Pinpoint the cell where the given text exists, returning its (X, Y) midpoint coordinate. 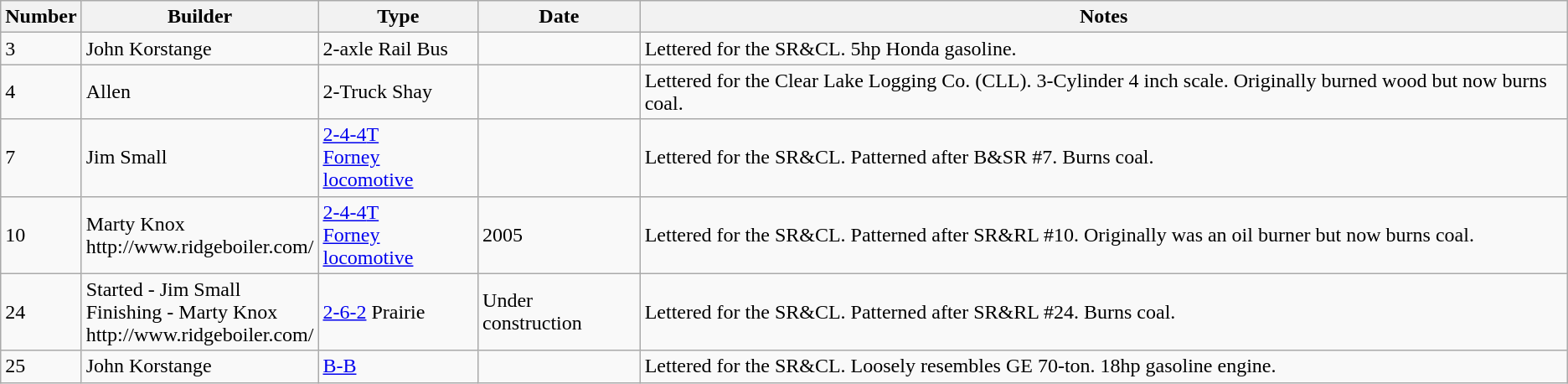
Marty Knoxhttp://www.ridgeboiler.com/ (199, 235)
Date (560, 17)
4 (41, 92)
25 (41, 366)
B-B (399, 366)
Lettered for the SR&CL. Loosely resembles GE 70-ton. 18hp gasoline engine. (1104, 366)
2-6-2 Prairie (399, 312)
Builder (199, 17)
Lettered for the SR&CL. Patterned after B&SR #7. Burns coal. (1104, 158)
Type (399, 17)
3 (41, 49)
Jim Small (199, 158)
Lettered for the SR&CL. Patterned after SR&RL #24. Burns coal. (1104, 312)
2-Truck Shay (399, 92)
Notes (1104, 17)
Allen (199, 92)
7 (41, 158)
Started - Jim SmallFinishing - Marty Knoxhttp://www.ridgeboiler.com/ (199, 312)
24 (41, 312)
2-axle Rail Bus (399, 49)
10 (41, 235)
2005 (560, 235)
Under construction (560, 312)
Lettered for the Clear Lake Logging Co. (CLL). 3-Cylinder 4 inch scale. Originally burned wood but now burns coal. (1104, 92)
Lettered for the SR&CL. Patterned after SR&RL #10. Originally was an oil burner but now burns coal. (1104, 235)
Lettered for the SR&CL. 5hp Honda gasoline. (1104, 49)
Number (41, 17)
